Return [X, Y] of the center of cell containing provided text 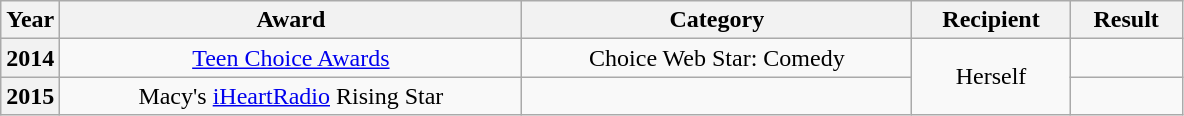
Result [1126, 20]
2014 [30, 58]
Year [30, 20]
Macy's iHeartRadio Rising Star [291, 96]
Award [291, 20]
Choice Web Star: Comedy [717, 58]
Herself [991, 77]
Recipient [991, 20]
2015 [30, 96]
Teen Choice Awards [291, 58]
Category [717, 20]
